For the text-containing cell, return its midpoint in [X, Y] coordinate format. 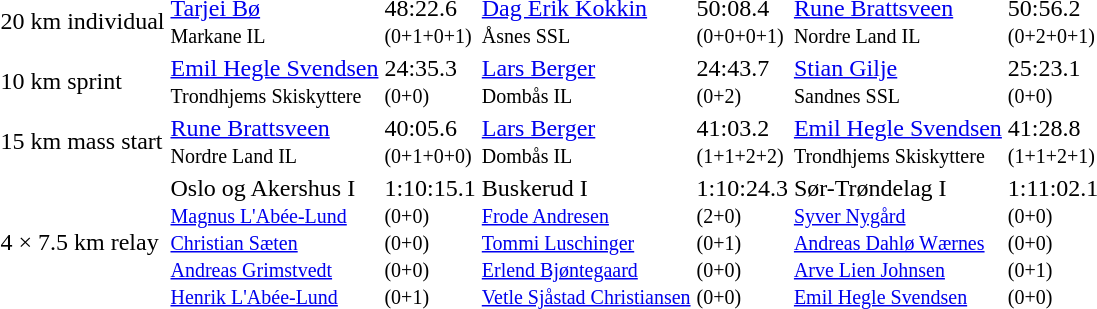
Stian GiljeSandnes SSL [898, 82]
40:05.6(0+1+0+0) [430, 142]
41:03.2(1+1+2+2) [742, 142]
24:43.7(0+2) [742, 82]
Rune BrattsveenNordre Land IL [274, 142]
24:35.3(0+0) [430, 82]
